Capture the cell that displays the provided text and extract its [x, y] central coordinate. 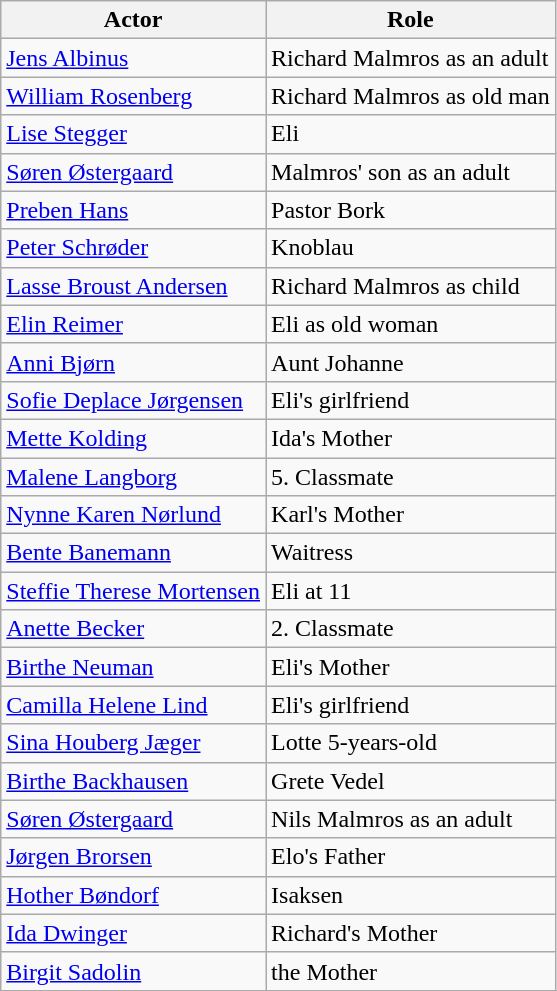
Role [411, 20]
Anette Becker [134, 629]
Grete Vedel [411, 781]
Ida Dwinger [134, 933]
Lasse Broust Andersen [134, 286]
Richard Malmros as an adult [411, 58]
William Rosenberg [134, 96]
Richard's Mother [411, 933]
Birthe Neuman [134, 667]
Mette Kolding [134, 438]
Richard Malmros as child [411, 286]
Sofie Deplace Jørgensen [134, 400]
Karl's Mother [411, 515]
Aunt Johanne [411, 362]
Waitress [411, 553]
Pastor Bork [411, 210]
Richard Malmros as old man [411, 96]
Preben Hans [134, 210]
Lise Stegger [134, 134]
Sina Houberg Jæger [134, 743]
Knoblau [411, 248]
Malmros' son as an adult [411, 172]
2. Classmate [411, 629]
Eli as old woman [411, 324]
Isaksen [411, 895]
Jens Albinus [134, 58]
Birthe Backhausen [134, 781]
Lotte 5-years-old [411, 743]
Jørgen Brorsen [134, 857]
Peter Schrøder [134, 248]
Ida's Mother [411, 438]
Elo's Father [411, 857]
Hother Bøndorf [134, 895]
Eli [411, 134]
Nils Malmros as an adult [411, 819]
Bente Banemann [134, 553]
5. Classmate [411, 477]
the Mother [411, 971]
Camilla Helene Lind [134, 705]
Actor [134, 20]
Birgit Sadolin [134, 971]
Eli's Mother [411, 667]
Anni Bjørn [134, 362]
Steffie Therese Mortensen [134, 591]
Eli at 11 [411, 591]
Nynne Karen Nørlund [134, 515]
Malene Langborg [134, 477]
Elin Reimer [134, 324]
